Locate the cell with the specified text and output its [x, y] center coordinate. 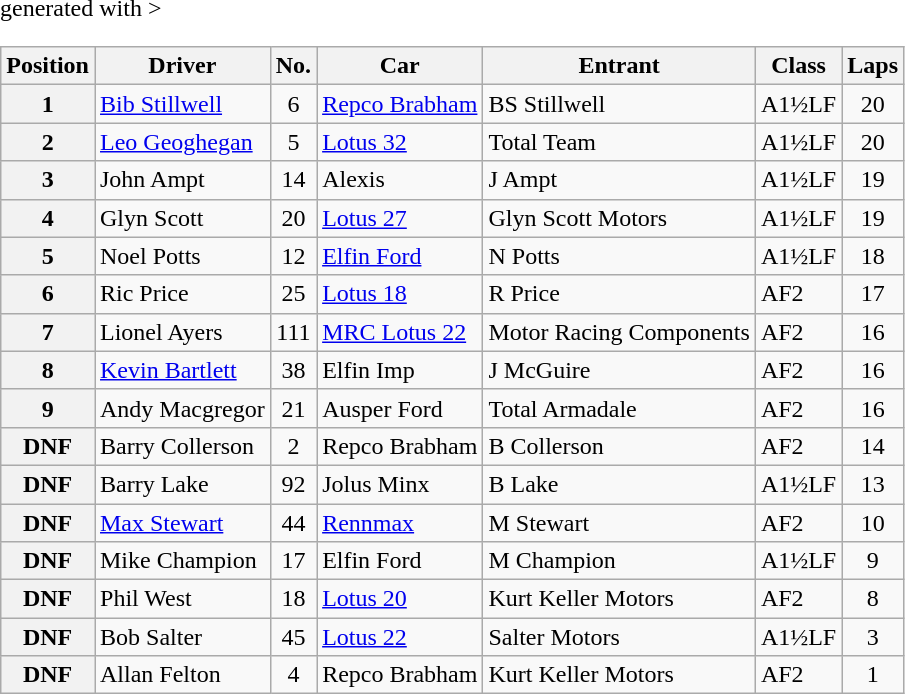
M Stewart [619, 523]
R Price [619, 294]
Lotus 20 [400, 599]
N Potts [619, 256]
25 [293, 294]
Car [400, 66]
Total Armadale [619, 408]
Bib Stillwell [182, 104]
B Collerson [619, 446]
John Ampt [182, 180]
B Lake [619, 484]
Bob Salter [182, 637]
Allan Felton [182, 675]
Salter Motors [619, 637]
Jolus Minx [400, 484]
Ric Price [182, 294]
Glyn Scott Motors [619, 218]
M Champion [619, 561]
Phil West [182, 599]
7 [48, 332]
No. [293, 66]
J McGuire [619, 370]
Class [798, 66]
92 [293, 484]
Driver [182, 66]
Noel Potts [182, 256]
Alexis [400, 180]
Leo Geoghegan [182, 142]
Total Team [619, 142]
Lotus 32 [400, 142]
Laps [873, 66]
Entrant [619, 66]
Lotus 27 [400, 218]
Barry Lake [182, 484]
13 [873, 484]
MRC Lotus 22 [400, 332]
Kevin Bartlett [182, 370]
38 [293, 370]
Lotus 22 [400, 637]
111 [293, 332]
21 [293, 408]
Andy Macgregor [182, 408]
Mike Champion [182, 561]
Motor Racing Components [619, 332]
45 [293, 637]
J Ampt [619, 180]
Barry Collerson [182, 446]
44 [293, 523]
Glyn Scott [182, 218]
10 [873, 523]
Elfin Imp [400, 370]
Position [48, 66]
BS Stillwell [619, 104]
Rennmax [400, 523]
12 [293, 256]
Max Stewart [182, 523]
Lionel Ayers [182, 332]
Ausper Ford [400, 408]
Lotus 18 [400, 294]
